Output the (x, y) coordinate of the center of the cell containing the given text.  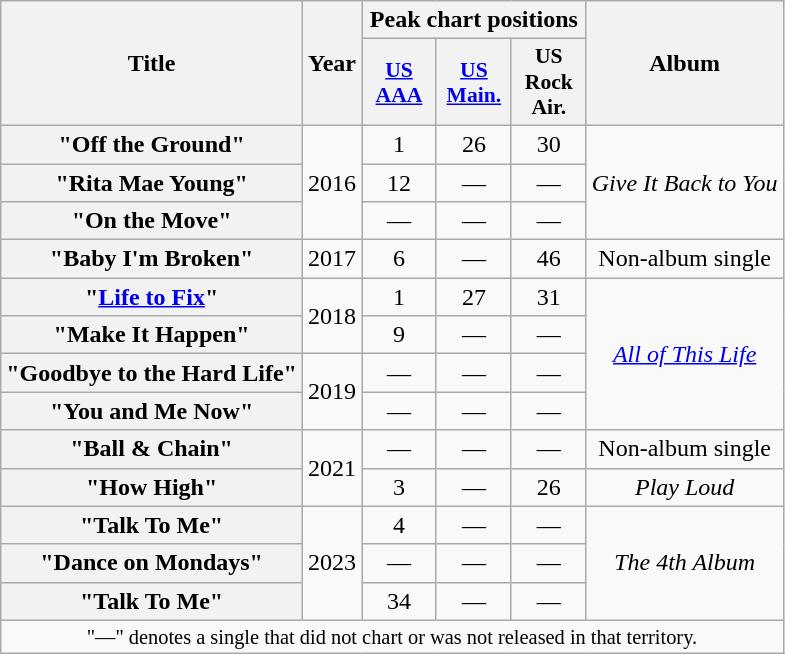
USAAA (400, 82)
12 (400, 183)
Title (152, 64)
34 (400, 601)
All of This Life (684, 354)
"Rita Mae Young" (152, 183)
The 4th Album (684, 563)
"Off the Ground" (152, 144)
4 (400, 525)
"Make It Happen" (152, 335)
Give It Back to You (684, 182)
6 (400, 259)
"Ball & Chain" (152, 449)
2018 (332, 316)
46 (548, 259)
31 (548, 297)
"You and Me Now" (152, 411)
Album (684, 64)
2021 (332, 468)
USMain. (474, 82)
2023 (332, 563)
2016 (332, 182)
Peak chart positions (474, 20)
USRockAir. (548, 82)
"—" denotes a single that did not chart or was not released in that territory. (392, 637)
"How High" (152, 487)
Play Loud (684, 487)
2019 (332, 392)
"Goodbye to the Hard Life" (152, 373)
3 (400, 487)
"Baby I'm Broken" (152, 259)
2017 (332, 259)
"On the Move" (152, 221)
"Life to Fix" (152, 297)
9 (400, 335)
Year (332, 64)
27 (474, 297)
"Dance on Mondays" (152, 563)
30 (548, 144)
